Search for the cell housing the specified text and yield its (x, y) center coordinate. 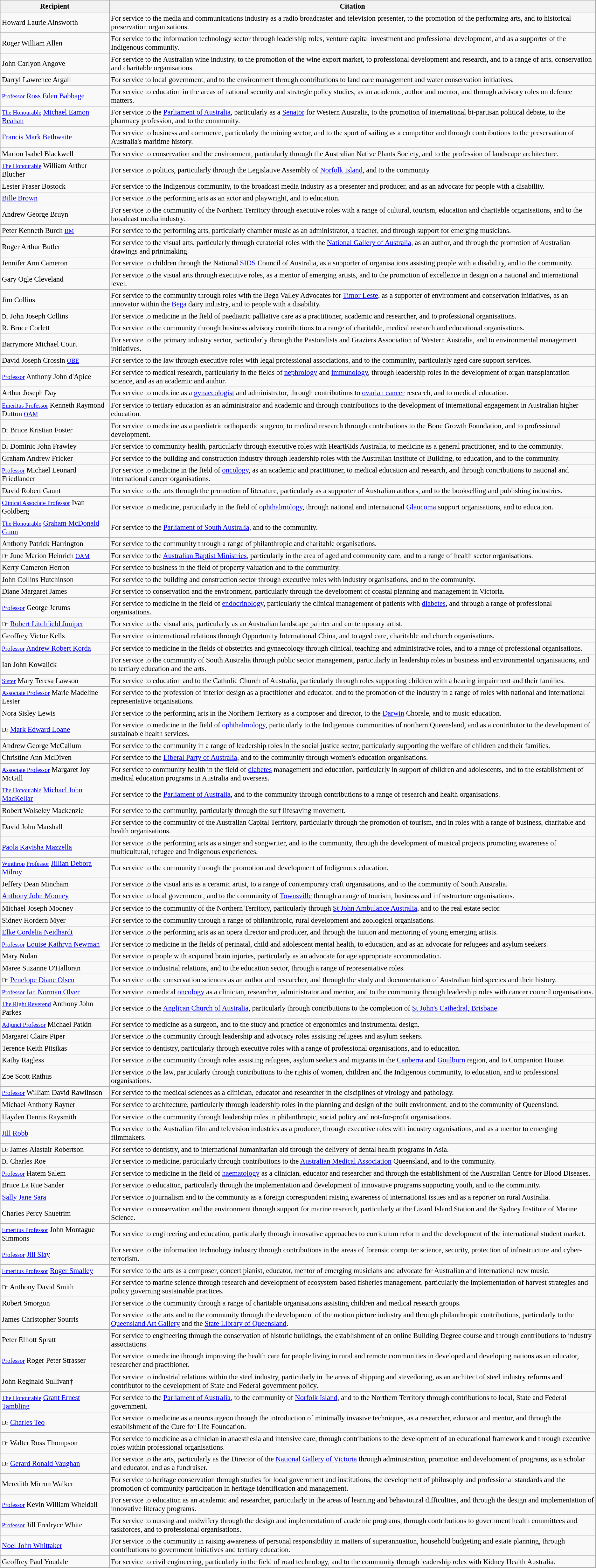
Dr Mark Edward Loane (55, 729)
For service to the law through executive roles with legal professional associations, and to the community, particularly aged care support services. (352, 360)
For service to the Anglican Church of Australia, particularly through contributions to the completion of St John's Cathedral, Brisbane. (352, 1008)
Emeritus Professor John Montague Simmons (55, 1234)
Professor Hatem Salem (55, 1173)
The Right Reverend Anthony John Parkes (55, 1008)
For service to dentistry, and to international humanitarian aid through the delivery of dental health programs in Asia. (352, 1149)
Geoffrey Paul Youdale (55, 1562)
Darryl Lawrence Argall (55, 80)
For service to the community through a range of philanthropic and charitable organisations. (352, 544)
Dr Anthony David Smith (55, 1287)
Dr June Marion Heinrich OAM (55, 556)
Professor Louise Kathryn Newman (55, 944)
Marion Isabel Blackwell (55, 154)
For service to medicine as a surgeon, and to the study and practice of ergonomics and instrumental design. (352, 1025)
David Robert Gaunt (55, 491)
Dr Charles Teo (55, 1422)
Nora Sisley Lewis (55, 713)
For service to the community through leadership and advocacy roles assisting refugees and asylum seekers. (352, 1036)
Gary Ogle Cleveland (55, 279)
Dr Walter Ross Thompson (55, 1443)
Lester Fraser Bostock (55, 186)
Francis Mark Bethwaite (55, 137)
For service to the performing arts as an actor and playwright, and to education. (352, 198)
Anthony Patrick Harrington (55, 544)
Jim Collins (55, 300)
For service to medicine in the field of paediatric palliative care as a practitioner, academic and researcher, and to professional organisations. (352, 316)
For service to the community through business advisory contributions to a range of charitable, medical research and educational organisations. (352, 328)
Jennifer Ann Cameron (55, 263)
Professor Ian Norman Olver (55, 992)
Kathy Ragless (55, 1060)
Dr Gerard Ronald Vaughan (55, 1464)
Diane Margaret James (55, 591)
The Honourable Michael John MacKellar (55, 794)
Graham Andrew Fricker (55, 458)
For service to the building and construction sector through executive roles with industry organisations, and to the community. (352, 580)
Professor Jill Fredryce White (55, 1525)
Elke Cordelia Neidhardt (55, 932)
For service to medicine as a gynaecologist and administrator, through contributions to ovarian cancer research, and to medical education. (352, 393)
For service to the performing arts as an opera director and producer, and through the tuition and mentoring of young emerging artists. (352, 932)
Recipient (55, 6)
Associate Professor Marie Madeline Lester (55, 697)
Sister Mary Teresa Lawson (55, 681)
For service to the performing arts, particularly chamber music as an administrator, a teacher, and through support for emerging musicians. (352, 231)
Noel John Whittaker (55, 1546)
Margaret Claire Piper (55, 1036)
Kerry Cameron Herron (55, 568)
Dr Bruce Kristian Foster (55, 430)
Howard Laurie Ainsworth (55, 23)
John Reginald Sullivan† (55, 1381)
Zoe Scott Rathus (55, 1077)
For service to the visual arts, particularly as an Australian landscape painter and contemporary artist. (352, 624)
Roger Arthur Butler (55, 247)
Dr Dominic John Frawley (55, 446)
For service to the Liberal Party of Australia, and to the community through women's education organisations. (352, 758)
For service to the community through a range of philanthropic, rural development and zoological organisations. (352, 920)
Professor Roger Peter Strasser (55, 1361)
Jeffery Dean Mincham (55, 884)
For service to the Australian Baptist Ministries, particularly in the area of aged and community care, and to a range of health sector organisations. (352, 556)
Terence Keith Pitsikas (55, 1048)
For service to dentistry, particularly through executive roles with a range of professional organisations, and to education. (352, 1048)
For service to the Parliament of South Australia, and to the community. (352, 528)
Barrymore Michael Court (55, 344)
John Collins Hutchinson (55, 580)
Andrew George Bruyn (55, 214)
Winthrop Professor Jillian Debora Milroy (55, 868)
David John Marshall (55, 827)
Peter Elliott Spratt (55, 1340)
Andrew George McCallum (55, 745)
Bruce La Rue Sander (55, 1185)
Adjunct Professor Michael Patkin (55, 1025)
Emeritus Professor Roger Smalley (55, 1271)
Professor Kevin William Wheldall (55, 1504)
For service to the community through a range of charitable organisations assisting children and medical research groups. (352, 1303)
Citation (352, 6)
Dr Charles Roe (55, 1161)
Professor Anthony John d'Apice (55, 377)
For service to industrial relations, and to the education sector, through a range of representative roles. (352, 968)
Paola Kavisha Mazzella (55, 848)
The Honourable Graham McDonald Gunn (55, 528)
For service to the community through the promotion and development of Indigenous education. (352, 868)
For service to medicine, particularly through contributions to the Australian Medical Association Queensland, and to the community. (352, 1161)
Professor William David Rawlinson (55, 1093)
For service to international relations through Opportunity International China, and to aged care, charitable and church organisations. (352, 636)
Charles Percy Shuetrim (55, 1214)
Mary Nolan (55, 956)
Dr Penelope Diane Olsen (55, 980)
Jill Robb (55, 1133)
Associate Professor Margaret Joy McGill (55, 774)
For service to the community through leadership roles in philanthropic, social policy and not-for-profit organisations. (352, 1117)
Meredith Mirron Walker (55, 1484)
For service to local government, and to the community of Townsville through a range of tourism, business and infrastructure organisations. (352, 896)
The Honourable William Arthur Blucher (55, 170)
For service to politics, particularly through the Legislative Assembly of Norfolk Island, and to the community. (352, 170)
Robert Smorgon (55, 1303)
Geoffrey Victor Kells (55, 636)
Clinical Associate Professor Ivan Goldberg (55, 507)
Robert Wolseley Mackenzie (55, 811)
For service to people with acquired brain injuries, particularly as an advocate for age appropriate accommodation. (352, 956)
For service to the performing arts in the Northern Territory as a composer and director, to the Darwin Chorale, and to music education. (352, 713)
Professor Jill Slay (55, 1254)
David Joseph Crossin OBE (55, 360)
Hayden Dennis Raysmith (55, 1117)
Professor Ross Eden Babbage (55, 96)
For service to the medical sciences as a clinician, educator and researcher in the disciplines of virology and pathology. (352, 1093)
Peter Kenneth Burch BM (55, 231)
For service to the visual arts as a ceramic artist, to a range of contemporary craft organisations, and to the community of South Australia. (352, 884)
Emeritus Professor Kenneth Raymond Dutton OAM (55, 409)
Roger William Allen (55, 43)
Ian John Kowalick (55, 664)
For service to the community, particularly through the surf lifesaving movement. (352, 811)
Dr James Alastair Robertson (55, 1149)
For service to business in the field of property valuation and to the community. (352, 568)
Arthur Joseph Day (55, 393)
Bille Brown (55, 198)
Dr Robert Litchfield Juniper (55, 624)
Sally Jane Sara (55, 1197)
The Honourable Michael Eamon Beahan (55, 116)
For service to the Parliament of Australia, and to the community through contributions to a range of research and health organisations. (352, 794)
Professor George Jerums (55, 608)
Michael Joseph Mooney (55, 908)
Michael Anthony Rayner (55, 1105)
For service to conservation and the environment, particularly through the development of coastal planning and management in Victoria. (352, 591)
John Carlyon Angove (55, 64)
Professor Michael Leonard Friedlander (55, 475)
For service to education, particularly through the implementation and development of innovative programs supporting youth, and to the community. (352, 1185)
Dr John Joseph Collins (55, 316)
Professor Andrew Robert Korda (55, 648)
Christine Ann McDiven (55, 758)
For service to local government, and to the environment through contributions to land care management and water conservation initiatives. (352, 80)
Anthony John Mooney (55, 896)
James Christopher Sourris (55, 1319)
The Honourable Grant Ernest Tambling (55, 1402)
Maree Suzanne O'Halloran (55, 968)
R. Bruce Corlett (55, 328)
For service to the community of the Northern Territory, particularly through St John Ambulance Australia, and to the real estate sector. (352, 908)
Sidney Hordern Myer (55, 920)
